Identify which cell holds the provided text, then report its (x, y) central coordinate. 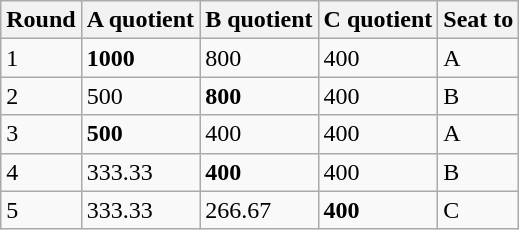
A quotient (140, 20)
1 (41, 58)
266.67 (259, 210)
5 (41, 210)
C (478, 210)
2 (41, 96)
4 (41, 172)
3 (41, 134)
Round (41, 20)
C quotient (378, 20)
1000 (140, 58)
Seat to (478, 20)
B quotient (259, 20)
